For the text-containing cell, return its midpoint in [x, y] coordinate format. 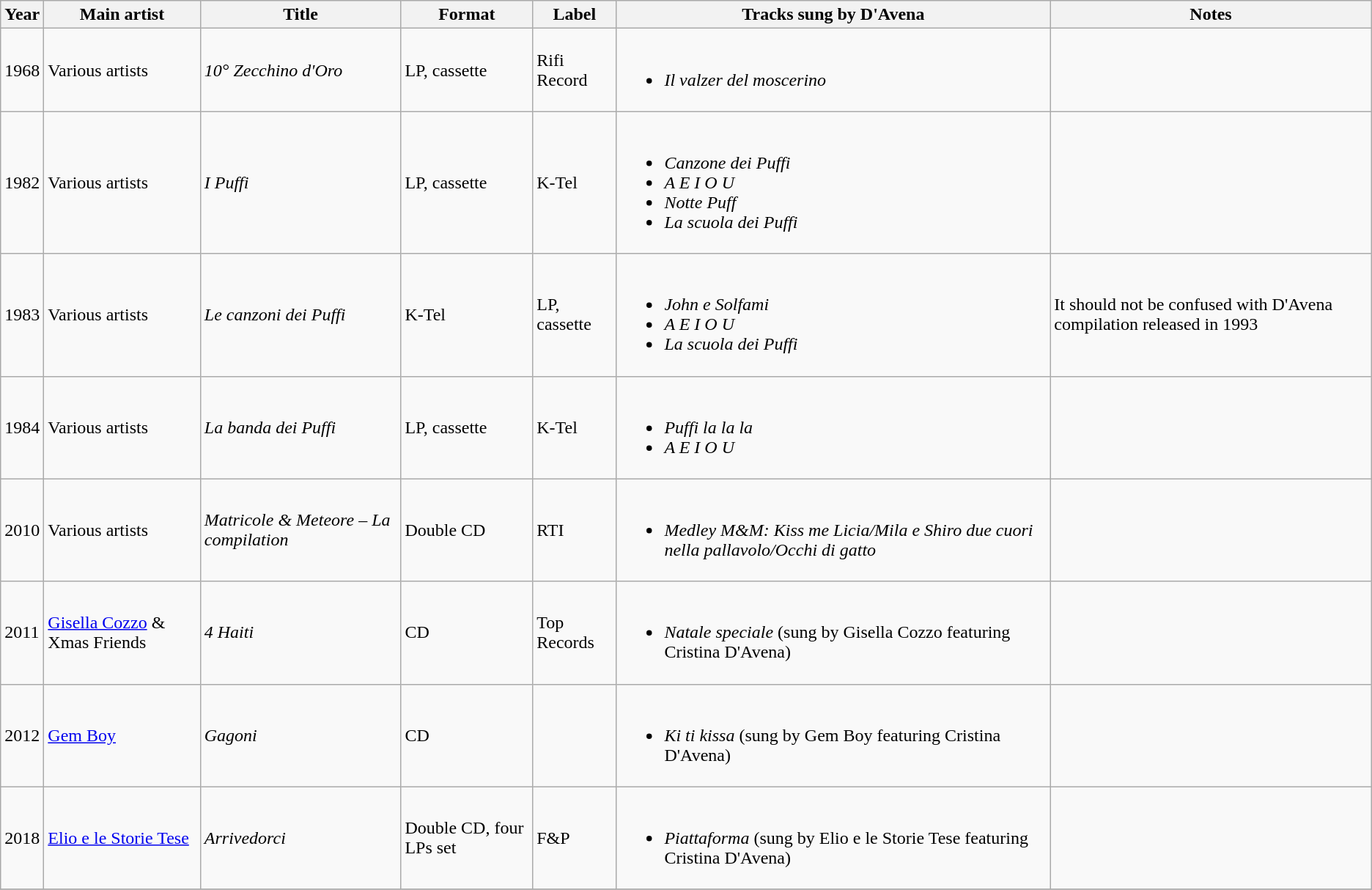
Tracks sung by D'Avena [833, 15]
Main artist [122, 15]
Matricole & Meteore – La compilation [300, 530]
Gagoni [300, 735]
Gisella Cozzo & Xmas Friends [122, 633]
1984 [22, 427]
2011 [22, 633]
Canzone dei PuffiA E I O UNotte PuffLa scuola dei Puffi [833, 183]
Label [575, 15]
Double CD [467, 530]
Rifi Record [575, 70]
Year [22, 15]
1982 [22, 183]
Double CD, four LPs set [467, 838]
I Puffi [300, 183]
Title [300, 15]
RTI [575, 530]
Le canzoni dei Puffi [300, 315]
Elio e le Storie Tese [122, 838]
La banda dei Puffi [300, 427]
Il valzer del moscerino [833, 70]
F&P [575, 838]
Ki ti kissa (sung by Gem Boy featuring Cristina D'Avena) [833, 735]
4 Haiti [300, 633]
Top Records [575, 633]
1968 [22, 70]
1983 [22, 315]
Arrivedorci [300, 838]
Format [467, 15]
It should not be confused with D'Avena compilation released in 1993 [1211, 315]
2010 [22, 530]
John e SolfamiA E I O ULa scuola dei Puffi [833, 315]
Natale speciale (sung by Gisella Cozzo featuring Cristina D'Avena) [833, 633]
2012 [22, 735]
Puffi la la laA E I O U [833, 427]
10° Zecchino d'Oro [300, 70]
Notes [1211, 15]
2018 [22, 838]
Medley M&M: Kiss me Licia/Mila e Shiro due cuori nella pallavolo/Occhi di gatto [833, 530]
Piattaforma (sung by Elio e le Storie Tese featuring Cristina D'Avena) [833, 838]
Gem Boy [122, 735]
